Capture the cell that displays the provided text and extract its [X, Y] central coordinate. 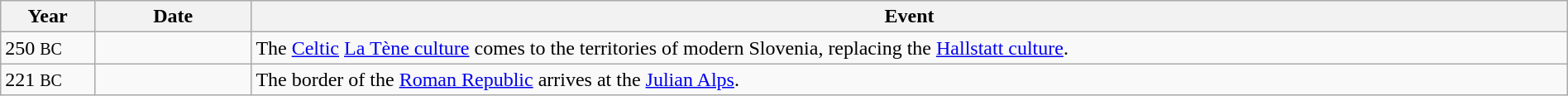
221 BC [48, 79]
Year [48, 17]
250 BC [48, 48]
Date [172, 17]
The border of the Roman Republic arrives at the Julian Alps. [910, 79]
Event [910, 17]
The Celtic La Tène culture comes to the territories of modern Slovenia, replacing the Hallstatt culture. [910, 48]
